Return [X, Y] of the center of cell containing provided text 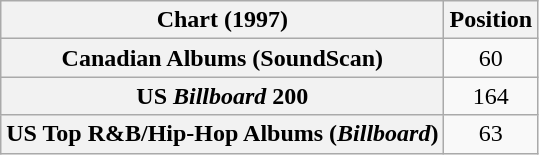
63 [491, 134]
US Top R&B/Hip-Hop Albums (Billboard) [222, 134]
US Billboard 200 [222, 96]
Position [491, 20]
164 [491, 96]
60 [491, 58]
Canadian Albums (SoundScan) [222, 58]
Chart (1997) [222, 20]
